Detect which cell encompasses the target text, then output its [x, y] center coordinate. 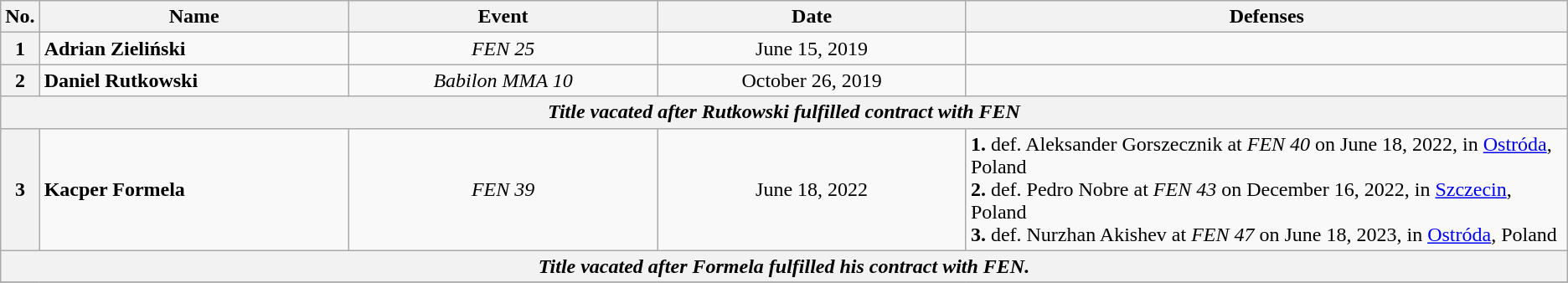
October 26, 2019 [812, 80]
1 [20, 49]
Name [194, 17]
Kacper Formela [194, 189]
FEN 25 [503, 49]
FEN 39 [503, 189]
3 [20, 189]
No. [20, 17]
Event [503, 17]
2 [20, 80]
Title vacated after Formela fulfilled his contract with FEN. [784, 266]
Title vacated after Rutkowski fulfilled contract with FEN [784, 112]
Babilon MMA 10 [503, 80]
Defenses [1266, 17]
Date [812, 17]
Daniel Rutkowski [194, 80]
June 15, 2019 [812, 49]
June 18, 2022 [812, 189]
Adrian Zieliński [194, 49]
